Pinpoint the cell where the given text exists, returning its (x, y) midpoint coordinate. 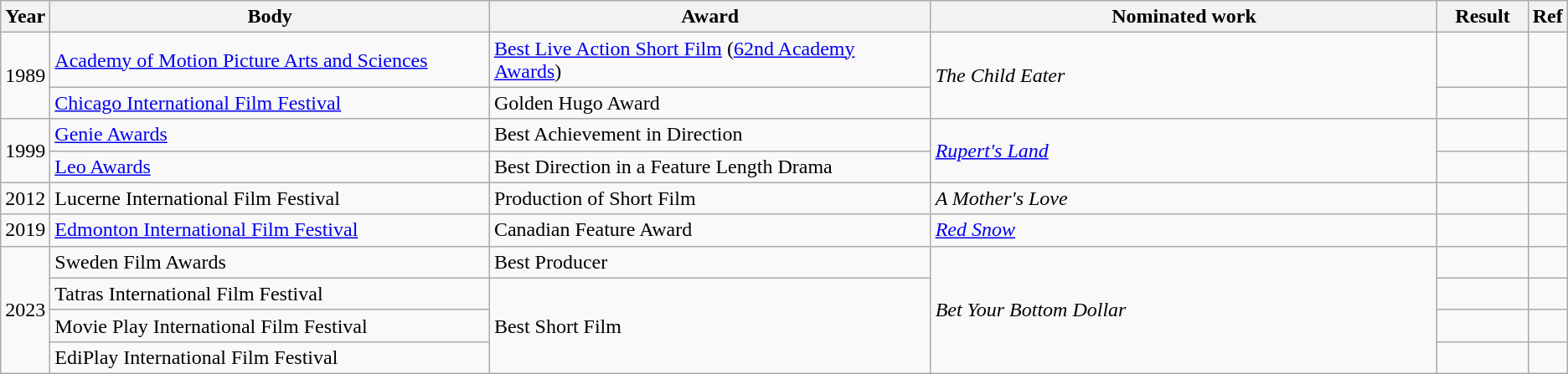
Golden Hugo Award (710, 103)
Best Short Film (710, 325)
Leo Awards (270, 167)
Lucerne International Film Festival (270, 198)
Genie Awards (270, 135)
Production of Short Film (710, 198)
Edmonton International Film Festival (270, 230)
Academy of Motion Picture Arts and Sciences (270, 60)
Ref (1548, 17)
Movie Play International Film Festival (270, 325)
2023 (25, 310)
Chicago International Film Festival (270, 103)
Sweden Film Awards (270, 262)
Body (270, 17)
1999 (25, 151)
Best Producer (710, 262)
1989 (25, 75)
The Child Eater (1184, 75)
Year (25, 17)
Best Live Action Short Film (62nd Academy Awards) (710, 60)
Tatras International Film Festival (270, 294)
Canadian Feature Award (710, 230)
Award (710, 17)
2019 (25, 230)
A Mother's Love (1184, 198)
Nominated work (1184, 17)
Bet Your Bottom Dollar (1184, 310)
Best Achievement in Direction (710, 135)
2012 (25, 198)
Red Snow (1184, 230)
EdiPlay International Film Festival (270, 357)
Best Direction in a Feature Length Drama (710, 167)
Rupert's Land (1184, 151)
Result (1483, 17)
